Scan for the cell matching the given text and deliver its [X, Y] coordinate at center. 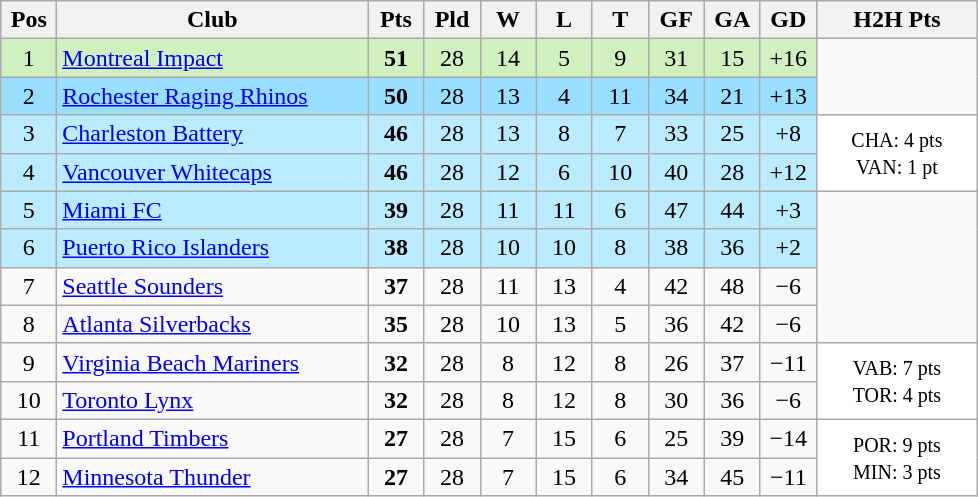
VAB: 7 ptsTOR: 4 pts [896, 381]
Charleston Battery [212, 134]
Rochester Raging Rhinos [212, 96]
H2H Pts [896, 20]
1 [29, 58]
Toronto Lynx [212, 400]
35 [396, 324]
GD [788, 20]
+13 [788, 96]
+8 [788, 134]
47 [676, 210]
GA [732, 20]
2 [29, 96]
Club [212, 20]
Miami FC [212, 210]
Pld [452, 20]
+3 [788, 210]
Puerto Rico Islanders [212, 248]
W [508, 20]
Minnesota Thunder [212, 477]
44 [732, 210]
CHA: 4 ptsVAN: 1 pt [896, 153]
GF [676, 20]
+16 [788, 58]
Portland Timbers [212, 438]
Seattle Sounders [212, 286]
48 [732, 286]
Virginia Beach Mariners [212, 362]
3 [29, 134]
50 [396, 96]
L [564, 20]
+12 [788, 172]
40 [676, 172]
Montreal Impact [212, 58]
51 [396, 58]
31 [676, 58]
21 [732, 96]
Atlanta Silverbacks [212, 324]
30 [676, 400]
−14 [788, 438]
Vancouver Whitecaps [212, 172]
+2 [788, 248]
33 [676, 134]
26 [676, 362]
T [620, 20]
14 [508, 58]
Pos [29, 20]
45 [732, 477]
Pts [396, 20]
POR: 9 ptsMIN: 3 pts [896, 457]
